Provide the (x, y) coordinate of the cell's center where the given text is located.  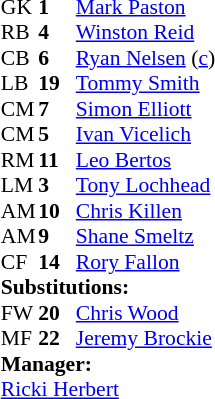
Tony Lochhead (146, 185)
Chris Killen (146, 211)
11 (57, 160)
RM (20, 160)
Simon Elliott (146, 109)
Ivan Vicelich (146, 135)
CB (20, 58)
LB (20, 83)
7 (57, 109)
10 (57, 211)
CF (20, 262)
LM (20, 185)
Ryan Nelsen (c) (146, 58)
5 (57, 135)
3 (57, 185)
Manager: (108, 364)
RB (20, 33)
19 (57, 83)
Chris Wood (146, 313)
4 (57, 33)
Jeremy Brockie (146, 339)
MF (20, 339)
Leo Bertos (146, 160)
Winston Reid (146, 33)
Tommy Smith (146, 83)
Substitutions: (108, 287)
20 (57, 313)
Rory Fallon (146, 262)
22 (57, 339)
Shane Smeltz (146, 237)
14 (57, 262)
6 (57, 58)
FW (20, 313)
9 (57, 237)
